Output the (x, y) coordinate of the center of the cell containing the given text.  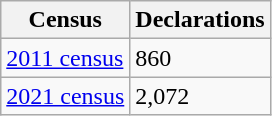
860 (200, 58)
Census (66, 20)
2011 census (66, 58)
2021 census (66, 96)
2,072 (200, 96)
Declarations (200, 20)
